Determine the [X, Y] coordinate at the center of the cell enclosing the given text.  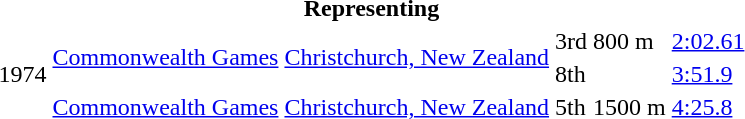
3rd [572, 41]
Christchurch, New Zealand [417, 58]
Commonwealth Games [166, 58]
8th [572, 74]
800 m [630, 41]
